Return (x, y) of the center of cell containing provided text 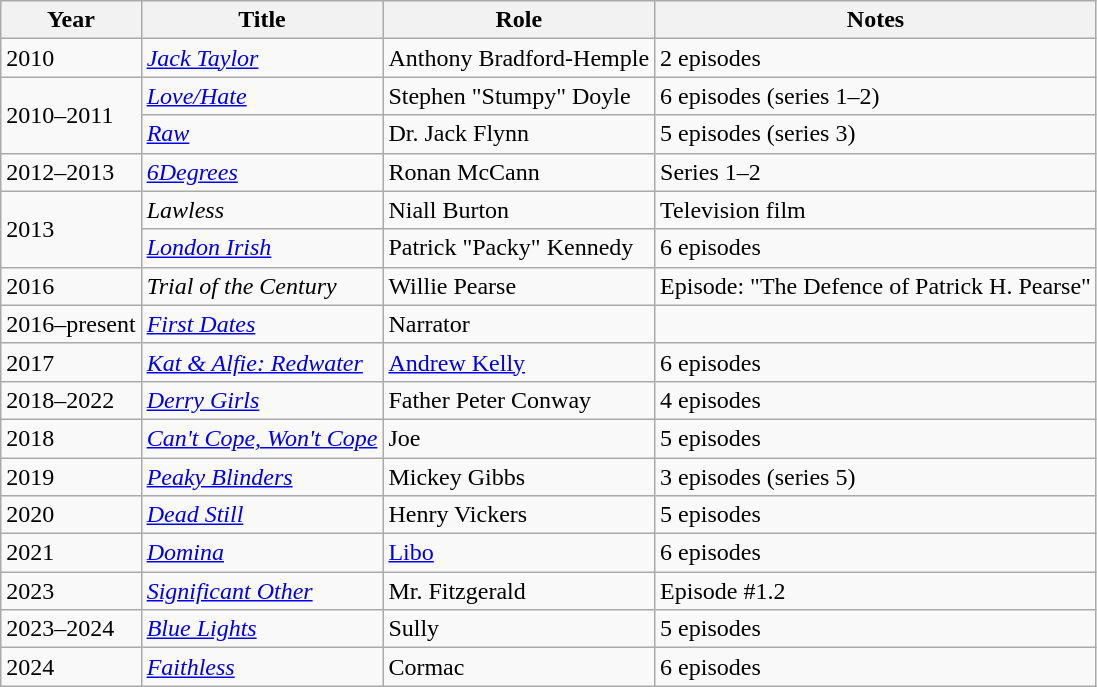
4 episodes (876, 400)
Year (71, 20)
2017 (71, 362)
Dead Still (262, 515)
Father Peter Conway (519, 400)
Raw (262, 134)
Notes (876, 20)
First Dates (262, 324)
Episode: "The Defence of Patrick H. Pearse" (876, 286)
Series 1–2 (876, 172)
Domina (262, 553)
London Irish (262, 248)
Cormac (519, 667)
Blue Lights (262, 629)
2024 (71, 667)
Kat & Alfie: Redwater (262, 362)
Jack Taylor (262, 58)
Dr. Jack Flynn (519, 134)
Anthony Bradford-Hemple (519, 58)
Mr. Fitzgerald (519, 591)
2018 (71, 438)
2010–2011 (71, 115)
2023–2024 (71, 629)
2020 (71, 515)
Television film (876, 210)
Stephen "Stumpy" Doyle (519, 96)
Derry Girls (262, 400)
Libo (519, 553)
2013 (71, 229)
Significant Other (262, 591)
2018–2022 (71, 400)
6 episodes (series 1–2) (876, 96)
Episode #1.2 (876, 591)
Narrator (519, 324)
2010 (71, 58)
Mickey Gibbs (519, 477)
2021 (71, 553)
Lawless (262, 210)
5 episodes (series 3) (876, 134)
Love/Hate (262, 96)
2023 (71, 591)
Role (519, 20)
6Degrees (262, 172)
Can't Cope, Won't Cope (262, 438)
Trial of the Century (262, 286)
2 episodes (876, 58)
Faithless (262, 667)
Patrick "Packy" Kennedy (519, 248)
Joe (519, 438)
Ronan McCann (519, 172)
2012–2013 (71, 172)
Sully (519, 629)
2016–present (71, 324)
2016 (71, 286)
2019 (71, 477)
Title (262, 20)
Niall Burton (519, 210)
Andrew Kelly (519, 362)
Willie Pearse (519, 286)
Peaky Blinders (262, 477)
Henry Vickers (519, 515)
3 episodes (series 5) (876, 477)
